From the cell containing the given text, extract its center point as [X, Y] coordinate. 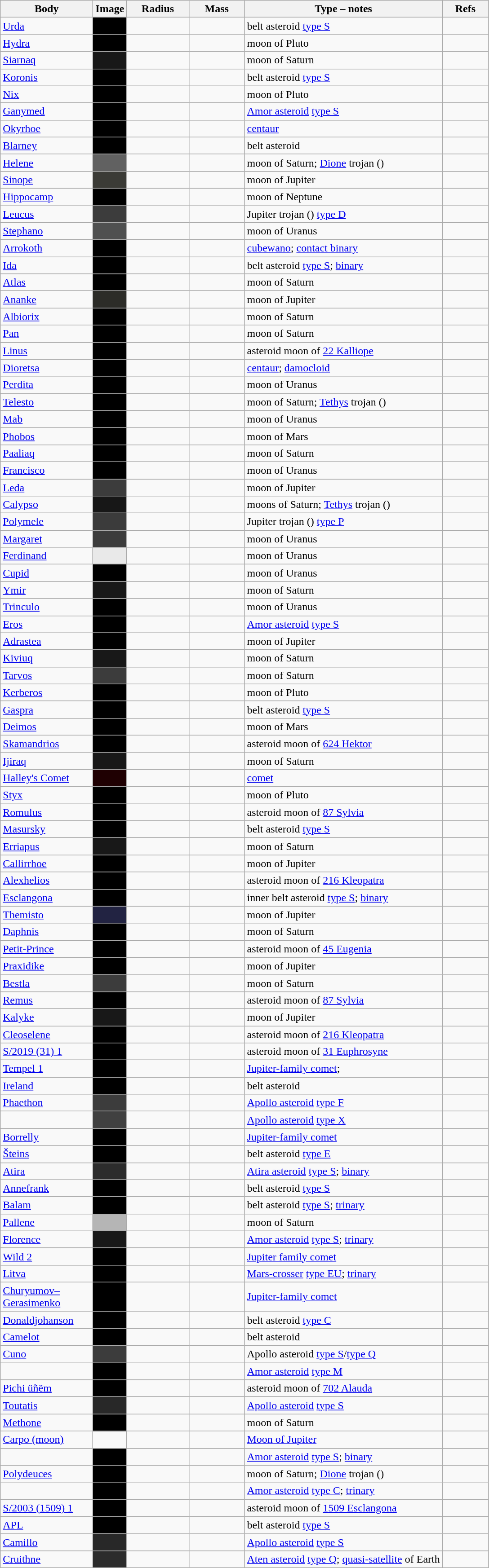
Toutatis [47, 1405]
Mass [217, 9]
Praxidike [47, 966]
Masursky [47, 829]
Sinope [47, 180]
Churyumov–Gerasimenko [47, 1297]
asteroid moon of 45 Eugenia [343, 949]
Deimos [47, 727]
Francisco [47, 470]
Erriapus [47, 846]
Pallene [47, 1222]
moon of Saturn; Tethys trojan () [343, 402]
asteroid moon of 22 Kalliope [343, 351]
belt asteroid type S; binary [343, 265]
APL [47, 1525]
Hippocamp [47, 197]
Litva [47, 1273]
Kalyke [47, 1017]
Pan [47, 334]
Ferdinand [47, 556]
Cupid [47, 573]
Wild 2 [47, 1256]
moons of Saturn; Tethys trojan () [343, 505]
cubewano; contact binary [343, 248]
Stephano [47, 231]
Arrokoth [47, 248]
Ida [47, 265]
Cruithne [47, 1559]
asteroid moon of 702 Alauda [343, 1388]
Ijiraq [47, 761]
Camillo [47, 1542]
Aten asteroid type Q; quasi-satellite of Earth [343, 1559]
belt asteroid type E [343, 1154]
Adrastea [47, 641]
Mab [47, 419]
Amor asteroid type M [343, 1371]
Perdita [47, 385]
Telesto [47, 402]
Leucus [47, 214]
Gaspra [47, 709]
centaur [343, 128]
Ananke [47, 300]
Borrelly [47, 1137]
Jupiter-family comet; [343, 1069]
Pichi üñëm [47, 1388]
Eros [47, 624]
Ireland [47, 1086]
Margaret [47, 539]
Cleoselene [47, 1034]
Phobos [47, 436]
centaur; damocloid [343, 368]
Leda [47, 487]
Methone [47, 1423]
Apollo asteroid type X [343, 1120]
moon of Neptune [343, 197]
Halley's Comet [47, 778]
Polydeuces [47, 1474]
Jupiter family comet [343, 1256]
Camelot [47, 1337]
belt asteroid type C [343, 1320]
Urda [47, 26]
Koronis [47, 77]
Helene [47, 163]
Image [110, 9]
Skamandrios [47, 744]
S/2003 (1509) 1 [47, 1508]
belt asteroid type S; trinary [343, 1205]
Amor asteroid type C; trinary [343, 1491]
Donaldjohanson [47, 1320]
Ganymed [47, 111]
Calypso [47, 505]
Florence [47, 1239]
Type – notes [343, 9]
Linus [47, 351]
inner belt asteroid type S; binary [343, 898]
Alexhelios [47, 881]
asteroid moon of 31 Euphrosyne [343, 1052]
Atira [47, 1171]
Radius [158, 9]
Albiorix [47, 317]
Mars-crosser type EU; trinary [343, 1273]
asteroid moon of 624 Hektor [343, 744]
Amor asteroid type S; binary [343, 1457]
Ymir [47, 590]
Esclangona [47, 898]
Apollo asteroid type F [343, 1103]
Balam [47, 1205]
Paaliaq [47, 453]
Petit-Prince [47, 949]
Callirrhoe [47, 863]
Phaethon [47, 1103]
S/2019 (31) 1 [47, 1052]
Daphnis [47, 932]
Annefrank [47, 1188]
Polymele [47, 522]
Trinculo [47, 607]
Carpo (moon) [47, 1440]
Blarney [47, 145]
Moon of Jupiter [343, 1440]
Šteins [47, 1154]
Tarvos [47, 675]
Tempel 1 [47, 1069]
Body [47, 9]
Nix [47, 94]
Kiviuq [47, 658]
Siarnaq [47, 60]
Remus [47, 1000]
Atira asteroid type S; binary [343, 1171]
Styx [47, 795]
comet [343, 778]
Kerberos [47, 692]
Refs [465, 9]
Dioretsa [47, 368]
Jupiter trojan () type D [343, 214]
Okyrhoe [47, 128]
Apollo asteroid type S/type Q [343, 1354]
Amor asteroid type S; trinary [343, 1239]
Atlas [47, 282]
Romulus [47, 812]
Jupiter trojan () type P [343, 522]
Themisto [47, 915]
asteroid moon of 1509 Esclangona [343, 1508]
Hydra [47, 43]
Bestla [47, 983]
Cuno [47, 1354]
